Return the [x, y] coordinate for the center point of the cell that contains the specified text.  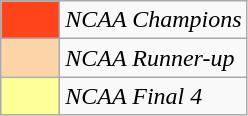
NCAA Champions [154, 20]
NCAA Runner-up [154, 58]
NCAA Final 4 [154, 96]
